Provide the (x, y) coordinate of the cell's center where the given text is located.  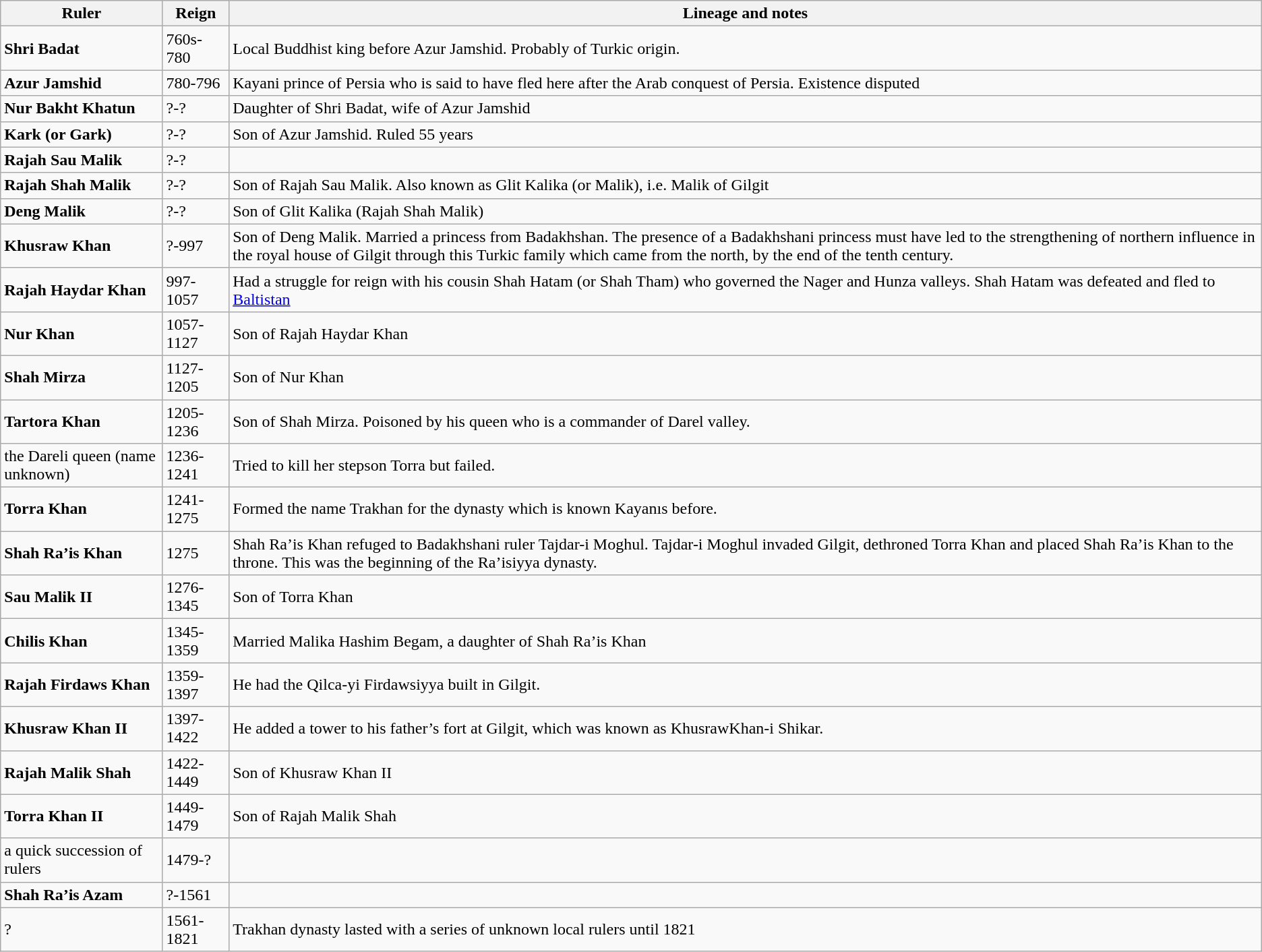
Tartora Khan (82, 421)
Married Malika Hashim Begam, a daughter of Shah Ra’is Khan (746, 641)
Rajah Shah Malik (82, 185)
1561-1821 (196, 929)
Torra Khan (82, 510)
Son of Rajah Malik Shah (746, 816)
Nur Khan (82, 333)
Shri Badat (82, 49)
?-997 (196, 245)
Torra Khan II (82, 816)
1127-1205 (196, 378)
1276-1345 (196, 597)
Son of Khusraw Khan II (746, 773)
997-1057 (196, 290)
1359-1397 (196, 685)
Son of Glit Kalika (Rajah Shah Malik) (746, 211)
Rajah Sau Malik (82, 160)
Ruler (82, 13)
1236-1241 (196, 465)
Khusraw Khan II (82, 728)
He had the Qilca-yi Firdawsiyya built in Gilgit. (746, 685)
Azur Jamshid (82, 83)
Deng Malik (82, 211)
1241-1275 (196, 510)
760s-780 (196, 49)
Rajah Malik Shah (82, 773)
780-796 (196, 83)
1057-1127 (196, 333)
1397-1422 (196, 728)
the Dareli queen (name unknown) (82, 465)
Tried to kill her stepson Torra but failed. (746, 465)
Daughter of Shri Badat, wife of Azur Jamshid (746, 109)
Chilis Khan (82, 641)
Shah Ra’is Khan (82, 553)
Reign (196, 13)
Sau Malik II (82, 597)
?-1561 (196, 895)
1422-1449 (196, 773)
Kark (or Gark) (82, 134)
Son of Shah Mirza. Poisoned by his queen who is a commander of Darel valley. (746, 421)
Son of Rajah Sau Malik. Also known as Glit Kalika (or Malik), i.e. Malik of Gilgit (746, 185)
Local Buddhist king before Azur Jamshid. Probably of Turkic origin. (746, 49)
Rajah Haydar Khan (82, 290)
Son of Rajah Haydar Khan (746, 333)
1345-1359 (196, 641)
1479-? (196, 860)
Son of Azur Jamshid. Ruled 55 years (746, 134)
1449-1479 (196, 816)
Trakhan dynasty lasted with a series of unknown local rulers until 1821 (746, 929)
Lineage and notes (746, 13)
? (82, 929)
Shah Mirza (82, 378)
1205-1236 (196, 421)
1275 (196, 553)
a quick succession of rulers (82, 860)
Khusraw Khan (82, 245)
He added a tower to his father’s fort at Gilgit, which was known as KhusrawKhan-i Shikar. (746, 728)
Formed the name Trakhan for the dynasty which is known Kayanıs before. (746, 510)
Kayani prince of Persia who is said to have fled here after the Arab conquest of Persia. Existence disputed (746, 83)
Nur Bakht Khatun (82, 109)
Son of Torra Khan (746, 597)
Shah Ra’is Azam (82, 895)
Son of Nur Khan (746, 378)
Rajah Firdaws Khan (82, 685)
